Search for the cell housing the specified text and yield its [X, Y] center coordinate. 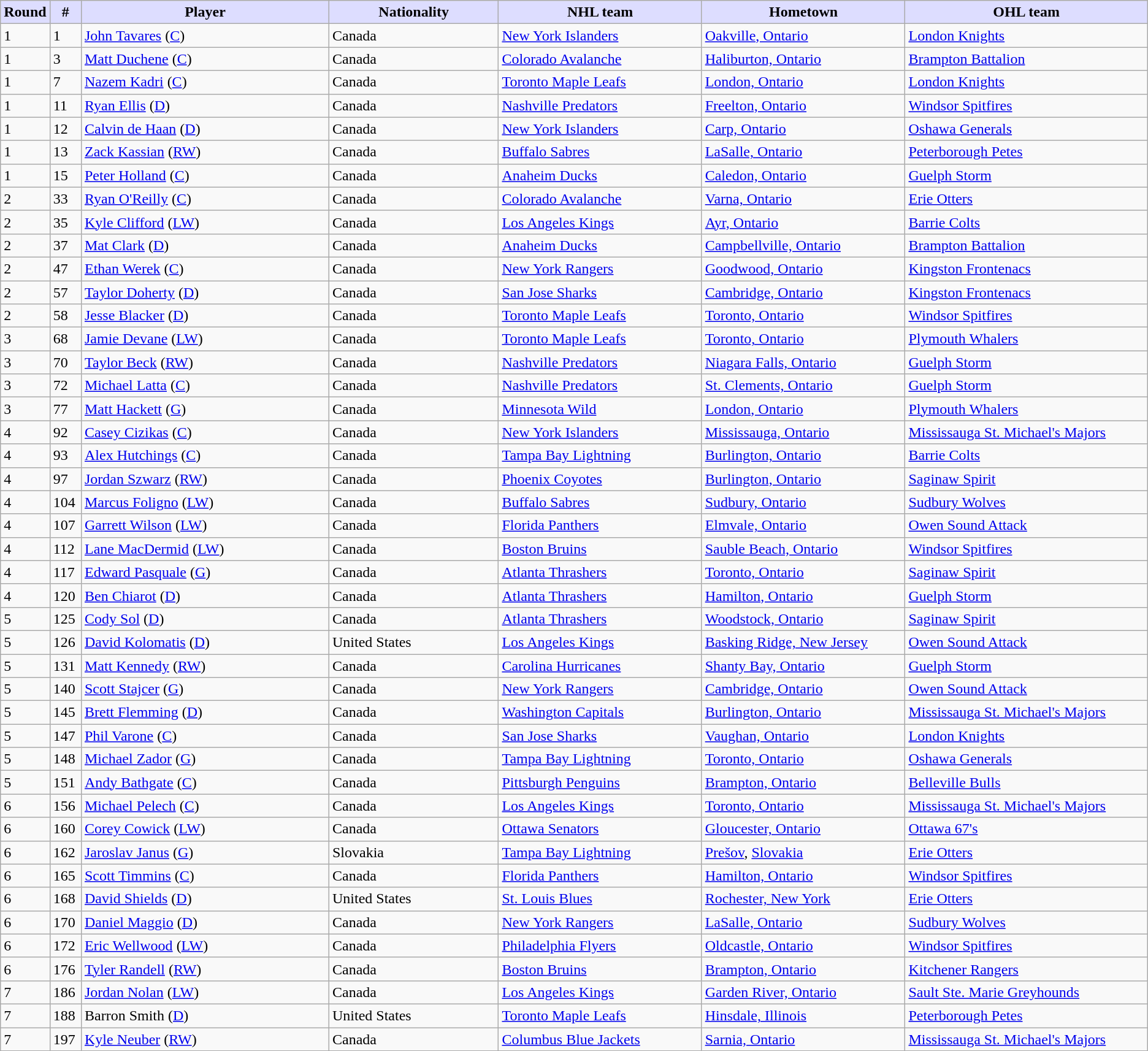
Carp, Ontario [803, 129]
92 [65, 432]
Phoenix Coyotes [600, 479]
Player [205, 12]
Campbellville, Ontario [803, 245]
57 [65, 292]
47 [65, 269]
Elmvale, Ontario [803, 525]
Jordan Nolan (LW) [205, 992]
Freelton, Ontario [803, 105]
Sauble Beach, Ontario [803, 549]
Taylor Beck (RW) [205, 362]
Edward Pasquale (G) [205, 572]
Goodwood, Ontario [803, 269]
Ottawa Senators [600, 829]
Sudbury, Ontario [803, 502]
Woodstock, Ontario [803, 619]
Garden River, Ontario [803, 992]
Minnesota Wild [600, 409]
Taylor Doherty (D) [205, 292]
NHL team [600, 12]
OHL team [1027, 12]
Nazem Kadri (C) [205, 82]
David Shields (D) [205, 899]
Garrett Wilson (LW) [205, 525]
Vaughan, Ontario [803, 736]
Kitchener Rangers [1027, 969]
117 [65, 572]
Michael Zador (G) [205, 759]
70 [65, 362]
Jesse Blacker (D) [205, 316]
168 [65, 899]
Alex Hutchings (C) [205, 456]
Calvin de Haan (D) [205, 129]
Michael Latta (C) [205, 386]
176 [65, 969]
Cody Sol (D) [205, 619]
58 [65, 316]
Ben Chiarot (D) [205, 595]
170 [65, 922]
Belleville Bulls [1027, 782]
Nationality [413, 12]
Michael Pelech (C) [205, 806]
Slovakia [413, 852]
112 [65, 549]
165 [65, 876]
Pittsburgh Penguins [600, 782]
Rochester, New York [803, 899]
Oldcastle, Ontario [803, 946]
Oakville, Ontario [803, 36]
St. Clements, Ontario [803, 386]
Barron Smith (D) [205, 1015]
# [65, 12]
Casey Cizikas (C) [205, 432]
15 [65, 175]
St. Louis Blues [600, 899]
120 [65, 595]
Haliburton, Ontario [803, 59]
David Kolomatis (D) [205, 642]
Jamie Devane (LW) [205, 339]
Eric Wellwood (LW) [205, 946]
Shanty Bay, Ontario [803, 665]
Ottawa 67's [1027, 829]
188 [65, 1015]
Lane MacDermid (LW) [205, 549]
Round [25, 12]
Daniel Maggio (D) [205, 922]
151 [65, 782]
Andy Bathgate (C) [205, 782]
Washington Capitals [600, 713]
77 [65, 409]
John Tavares (C) [205, 36]
Kyle Clifford (LW) [205, 222]
148 [65, 759]
160 [65, 829]
72 [65, 386]
172 [65, 946]
Sault Ste. Marie Greyhounds [1027, 992]
Ryan O'Reilly (C) [205, 199]
Marcus Foligno (LW) [205, 502]
35 [65, 222]
Jaroslav Janus (G) [205, 852]
162 [65, 852]
126 [65, 642]
Varna, Ontario [803, 199]
125 [65, 619]
Prešov, Slovakia [803, 852]
Zack Kassian (RW) [205, 152]
Ryan Ellis (D) [205, 105]
Mat Clark (D) [205, 245]
107 [65, 525]
197 [65, 1039]
140 [65, 689]
Ethan Werek (C) [205, 269]
Columbus Blue Jackets [600, 1039]
Phil Varone (C) [205, 736]
93 [65, 456]
Philadelphia Flyers [600, 946]
13 [65, 152]
Matt Duchene (C) [205, 59]
Kyle Neuber (RW) [205, 1039]
145 [65, 713]
Carolina Hurricanes [600, 665]
33 [65, 199]
Matt Kennedy (RW) [205, 665]
37 [65, 245]
Gloucester, Ontario [803, 829]
Matt Hackett (G) [205, 409]
68 [65, 339]
Brett Flemming (D) [205, 713]
Basking Ridge, New Jersey [803, 642]
186 [65, 992]
Peter Holland (C) [205, 175]
156 [65, 806]
Hometown [803, 12]
131 [65, 665]
97 [65, 479]
Scott Stajcer (G) [205, 689]
Hinsdale, Illinois [803, 1015]
Mississauga, Ontario [803, 432]
147 [65, 736]
11 [65, 105]
Caledon, Ontario [803, 175]
Niagara Falls, Ontario [803, 362]
Sarnia, Ontario [803, 1039]
12 [65, 129]
Jordan Szwarz (RW) [205, 479]
Tyler Randell (RW) [205, 969]
Corey Cowick (LW) [205, 829]
Scott Timmins (C) [205, 876]
104 [65, 502]
Ayr, Ontario [803, 222]
